For the text-containing cell, return its midpoint in [x, y] coordinate format. 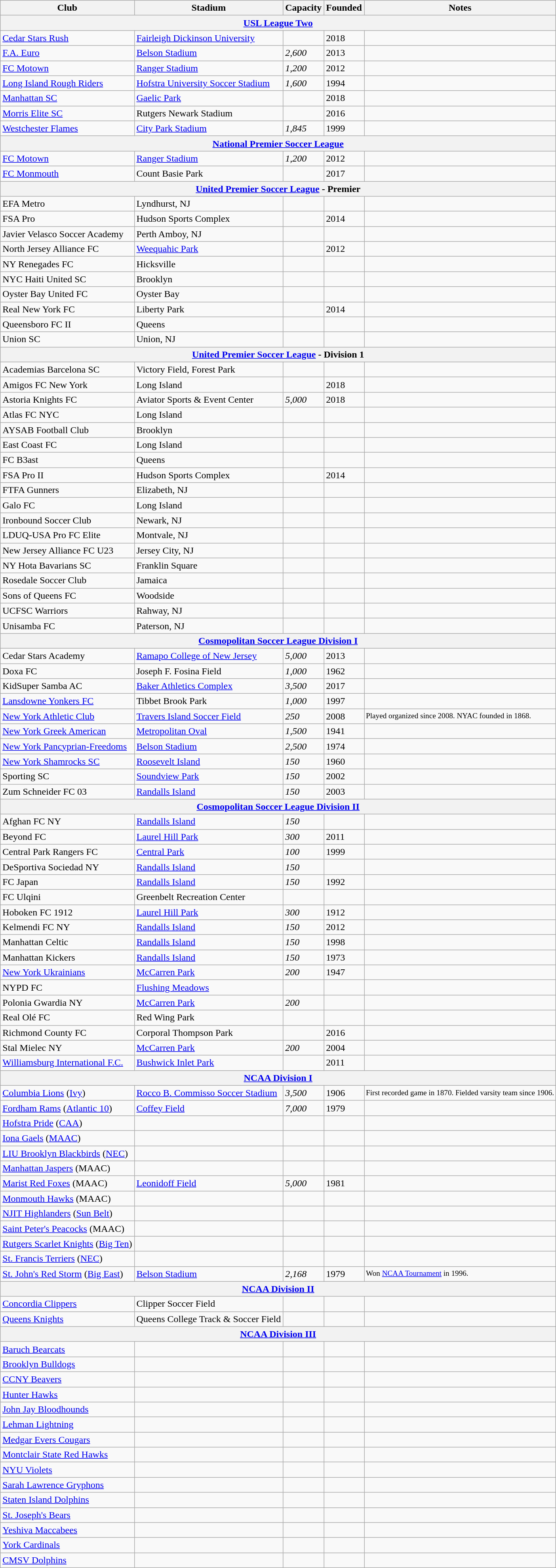
Cedar Stars Academy [67, 656]
KidSuper Samba AC [67, 686]
New York Athletic Club [67, 716]
Rahway, NJ [209, 611]
Central Park [209, 852]
LDUQ-USA Pro FC Elite [67, 535]
Academias Barcelona SC [67, 369]
Leonidoff Field [209, 1184]
United Premier Soccer League - Division 1 [278, 354]
Roosevelt Island [209, 761]
CCNY Beavers [67, 1379]
USL League Two [278, 23]
EFA Metro [67, 204]
Woodside [209, 596]
Liberty Park [209, 309]
Metropolitan Oval [209, 731]
Lansdowne Yonkers FC [67, 701]
1962 [344, 671]
Queens College Track & Soccer Field [209, 1319]
1,600 [303, 83]
FSA Pro II [67, 475]
Hoboken FC 1912 [67, 912]
Zum Schneider FC 03 [67, 792]
Sporting SC [67, 776]
Ironbound Soccer Club [67, 520]
Marist Red Foxes (MAAC) [67, 1184]
New York Pancyprian-Freedoms [67, 746]
1974 [344, 746]
Staten Island Dolphins [67, 1500]
1992 [344, 882]
Real Olé FC [67, 1018]
1906 [344, 1093]
Hofstra University Soccer Stadium [209, 83]
1947 [344, 972]
Central Park Rangers FC [67, 852]
Count Basie Park [209, 173]
Cedar Stars Rush [67, 38]
Rutgers Newark Stadium [209, 113]
1997 [344, 701]
Montclair State Red Hawks [67, 1455]
York Cardinals [67, 1545]
Rosedale Soccer Club [67, 580]
Baker Athletics Complex [209, 686]
Yeshiva Maccabees [67, 1530]
Real New York FC [67, 309]
Doxa FC [67, 671]
Club [67, 8]
NJIT Highlanders (Sun Belt) [67, 1214]
Jersey City, NJ [209, 550]
Westchester Flames [67, 128]
Founded [344, 8]
1912 [344, 912]
Union SC [67, 339]
St. Francis Terriers (NEC) [67, 1259]
Joseph F. Fosina Field [209, 671]
Afghan FC NY [67, 822]
LIU Brooklyn Blackbirds (NEC) [67, 1153]
Clipper Soccer Field [209, 1304]
Hicksville [209, 264]
2008 [344, 716]
Cosmopolitan Soccer League Division II [278, 807]
Aviator Sports & Event Center [209, 400]
FC Monmouth [67, 173]
2,500 [303, 746]
1,500 [303, 731]
Corporal Thompson Park [209, 1033]
FC Japan [67, 882]
2,600 [303, 53]
Galo FC [67, 505]
Manhattan Celtic [67, 942]
Paterson, NJ [209, 626]
Brooklyn Bulldogs [67, 1364]
National Premier Soccer League [278, 143]
Monmouth Hawks (MAAC) [67, 1199]
New York Greek American [67, 731]
Coffey Field [209, 1108]
St. John's Red Storm (Big East) [67, 1274]
Fairleigh Dickinson University [209, 38]
Morris Elite SC [67, 113]
Stadium [209, 8]
Lyndhurst, NJ [209, 204]
Atlas FC NYC [67, 415]
AYSAB Football Club [67, 430]
Javier Velasco Soccer Academy [67, 234]
Saint Peter's Peacocks (MAAC) [67, 1229]
250 [303, 716]
Lehman Lightning [67, 1425]
Long Island Rough Riders [67, 83]
1973 [344, 957]
2003 [344, 792]
FTFA Gunners [67, 490]
NYU Violets [67, 1470]
Sons of Queens FC [67, 596]
Iona Gaels (MAAC) [67, 1138]
Fordham Rams (Atlantic 10) [67, 1108]
NCAA Division II [278, 1289]
DeSportiva Sociedad NY [67, 867]
Weequahic Park [209, 249]
Polonia Gwardia NY [67, 1003]
Franklin Square [209, 565]
100 [303, 852]
Manhattan Kickers [67, 957]
Played organized since 2008. NYAC founded in 1868. [460, 716]
Oyster Bay United FC [67, 294]
Medgar Evers Cougars [67, 1440]
City Park Stadium [209, 128]
John Jay Bloodhounds [67, 1410]
Rutgers Scarlet Knights (Big Ten) [67, 1244]
Capacity [303, 8]
NY Renegades FC [67, 264]
Manhattan Jaspers (MAAC) [67, 1168]
Jamaica [209, 580]
North Jersey Alliance FC [67, 249]
NCAA Division I [278, 1078]
Elizabeth, NJ [209, 490]
1998 [344, 942]
1981 [344, 1184]
Soundview Park [209, 776]
Stal Mielec NY [67, 1048]
Beyond FC [67, 837]
2,168 [303, 1274]
Manhattan SC [67, 98]
CMSV Dolphins [67, 1560]
2002 [344, 776]
United Premier Soccer League - Premier [278, 189]
Rocco B. Commisso Soccer Stadium [209, 1093]
Won NCAA Tournament in 1996. [460, 1274]
Union, NJ [209, 339]
First recorded game in 1870. Fielded varsity team since 1906. [460, 1093]
Ramapo College of New Jersey [209, 656]
NCAA Division III [278, 1334]
St. Joseph's Bears [67, 1515]
New York Ukrainians [67, 972]
Travers Island Soccer Field [209, 716]
NYPD FC [67, 988]
1941 [344, 731]
Richmond County FC [67, 1033]
Notes [460, 8]
Cosmopolitan Soccer League Division I [278, 641]
Concordia Clippers [67, 1304]
Hunter Hawks [67, 1394]
2004 [344, 1048]
7,000 [303, 1108]
NYC Haiti United SC [67, 279]
Hofstra Pride (CAA) [67, 1123]
1994 [344, 83]
Red Wing Park [209, 1018]
Newark, NJ [209, 520]
Gaelic Park [209, 98]
Baruch Bearcats [67, 1349]
New Jersey Alliance FC U23 [67, 550]
FSA Pro [67, 219]
Astoria Knights FC [67, 400]
Greenbelt Recreation Center [209, 897]
Queens Knights [67, 1319]
East Coast FC [67, 445]
Oyster Bay [209, 294]
NY Hota Bavarians SC [67, 565]
Williamsburg International F.C. [67, 1063]
Bushwick Inlet Park [209, 1063]
Flushing Meadows [209, 988]
Columbia Lions (Ivy) [67, 1093]
FC B3ast [67, 460]
Victory Field, Forest Park [209, 369]
Amigos FC New York [67, 384]
Tibbet Brook Park [209, 701]
Montvale, NJ [209, 535]
1,845 [303, 128]
Kelmendi FC NY [67, 927]
FC Ulqini [67, 897]
New York Shamrocks SC [67, 761]
1960 [344, 761]
UCFSC Warriors [67, 611]
Perth Amboy, NJ [209, 234]
Queensboro FC II [67, 324]
Unisamba FC [67, 626]
F.A. Euro [67, 53]
Sarah Lawrence Gryphons [67, 1485]
